Pinpoint the cell where the given text exists, returning its [X, Y] midpoint coordinate. 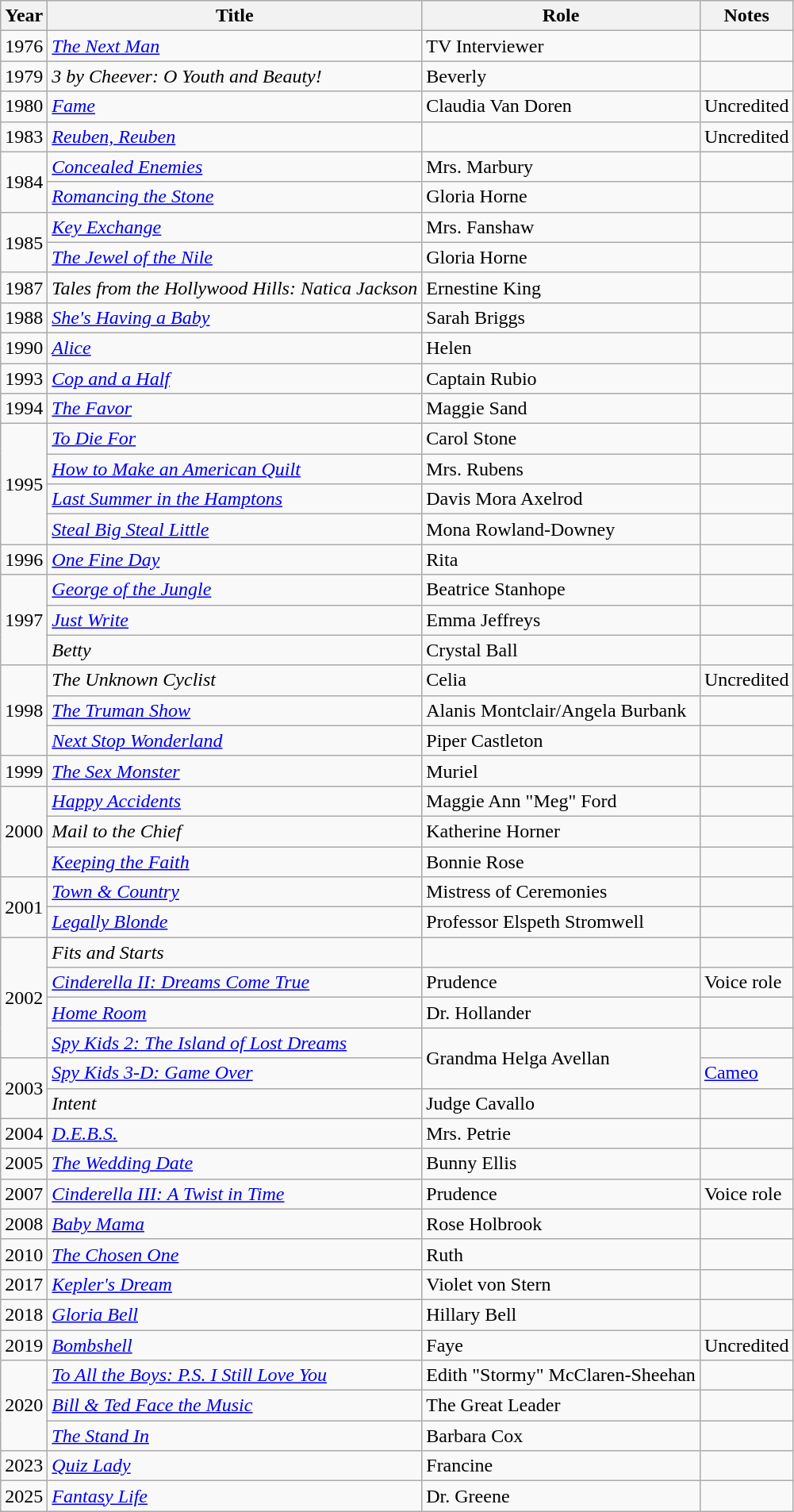
Claudia Van Doren [562, 106]
Title [235, 16]
Ruth [562, 1254]
2007 [24, 1194]
1998 [24, 710]
Cop and a Half [235, 379]
Bill & Ted Face the Music [235, 1406]
To All the Boys: P.S. I Still Love You [235, 1375]
Fame [235, 106]
The Chosen One [235, 1254]
The Great Leader [562, 1406]
Hillary Bell [562, 1314]
Bunny Ellis [562, 1164]
Davis Mora Axelrod [562, 499]
2004 [24, 1133]
Carol Stone [562, 439]
Home Room [235, 1013]
Emma Jeffreys [562, 620]
The Next Man [235, 46]
Romancing the Stone [235, 197]
Bombshell [235, 1345]
2023 [24, 1466]
Cinderella II: Dreams Come True [235, 983]
Gloria Bell [235, 1314]
Piper Castleton [562, 741]
Faye [562, 1345]
Mrs. Marbury [562, 167]
Muriel [562, 771]
Bonnie Rose [562, 861]
1995 [24, 484]
3 by Cheever: O Youth and Beauty! [235, 76]
The Unknown Cyclist [235, 680]
D.E.B.S. [235, 1133]
1979 [24, 76]
Mistress of Ceremonies [562, 892]
Fits and Starts [235, 952]
Spy Kids 3-D: Game Over [235, 1073]
2017 [24, 1284]
1985 [24, 242]
Helen [562, 348]
Role [562, 16]
Violet von Stern [562, 1284]
Legally Blonde [235, 922]
1993 [24, 379]
2000 [24, 831]
2010 [24, 1254]
To Die For [235, 439]
1987 [24, 287]
Happy Accidents [235, 801]
Crystal Ball [562, 650]
Professor Elspeth Stromwell [562, 922]
Year [24, 16]
Beatrice Stanhope [562, 590]
The Stand In [235, 1436]
Rose Holbrook [562, 1224]
Alice [235, 348]
The Wedding Date [235, 1164]
Mrs. Rubens [562, 469]
Keeping the Faith [235, 861]
Alanis Montclair/Angela Burbank [562, 710]
She's Having a Baby [235, 317]
Dr. Greene [562, 1496]
Edith "Stormy" McClaren-Sheehan [562, 1375]
Rita [562, 560]
Cameo [746, 1073]
Kepler's Dream [235, 1284]
2003 [24, 1088]
Dr. Hollander [562, 1013]
Tales from the Hollywood Hills: Natica Jackson [235, 287]
Mail to the Chief [235, 831]
The Sex Monster [235, 771]
Mrs. Petrie [562, 1133]
The Favor [235, 409]
1984 [24, 182]
Reuben, Reuben [235, 137]
1994 [24, 409]
Next Stop Wonderland [235, 741]
Town & Country [235, 892]
2001 [24, 907]
1996 [24, 560]
1997 [24, 620]
TV Interviewer [562, 46]
Mrs. Fanshaw [562, 227]
2019 [24, 1345]
2008 [24, 1224]
Last Summer in the Hamptons [235, 499]
Notes [746, 16]
Baby Mama [235, 1224]
1976 [24, 46]
1980 [24, 106]
Judge Cavallo [562, 1103]
One Fine Day [235, 560]
Mona Rowland-Downey [562, 529]
Just Write [235, 620]
The Jewel of the Nile [235, 257]
2002 [24, 998]
Francine [562, 1466]
Barbara Cox [562, 1436]
Katherine Horner [562, 831]
Concealed Enemies [235, 167]
2018 [24, 1314]
2020 [24, 1406]
Spy Kids 2: The Island of Lost Dreams [235, 1043]
1999 [24, 771]
Cinderella III: A Twist in Time [235, 1194]
Ernestine King [562, 287]
Intent [235, 1103]
1983 [24, 137]
Grandma Helga Avellan [562, 1058]
2025 [24, 1496]
Betty [235, 650]
Beverly [562, 76]
Quiz Lady [235, 1466]
1990 [24, 348]
Fantasy Life [235, 1496]
How to Make an American Quilt [235, 469]
The Truman Show [235, 710]
2005 [24, 1164]
Captain Rubio [562, 379]
George of the Jungle [235, 590]
Sarah Briggs [562, 317]
Maggie Ann "Meg" Ford [562, 801]
1988 [24, 317]
Key Exchange [235, 227]
Maggie Sand [562, 409]
Celia [562, 680]
Steal Big Steal Little [235, 529]
